Capture the cell that displays the provided text and extract its [x, y] central coordinate. 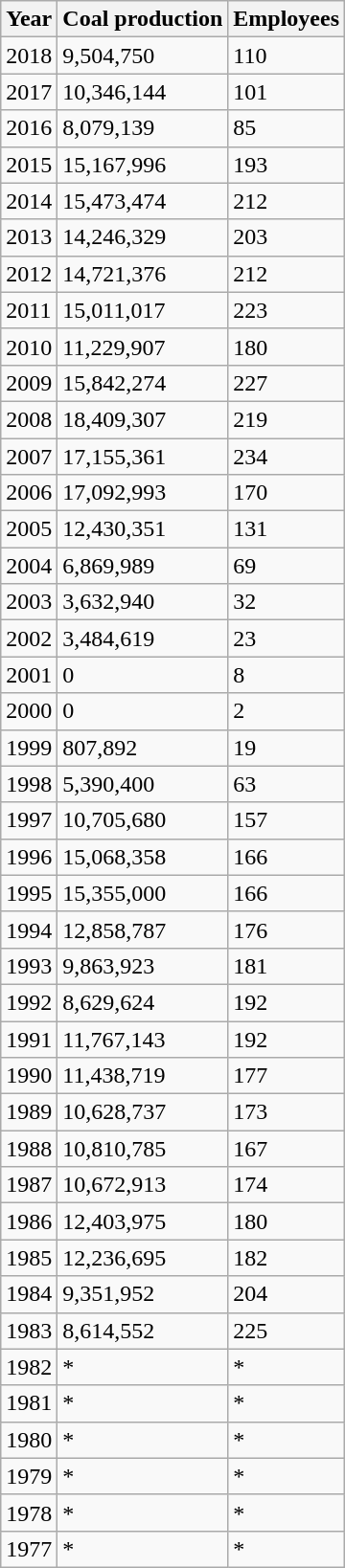
15,167,996 [143, 165]
234 [287, 457]
1999 [29, 748]
219 [287, 419]
15,473,474 [143, 201]
11,229,907 [143, 347]
12,236,695 [143, 1258]
8,079,139 [143, 128]
182 [287, 1258]
15,842,274 [143, 383]
1990 [29, 1076]
23 [287, 638]
1985 [29, 1258]
12,430,351 [143, 529]
1997 [29, 820]
1977 [29, 1549]
2016 [29, 128]
14,721,376 [143, 274]
Year [29, 19]
8 [287, 675]
2002 [29, 638]
15,355,000 [143, 893]
101 [287, 92]
225 [287, 1331]
9,863,923 [143, 966]
223 [287, 310]
17,155,361 [143, 457]
1983 [29, 1331]
1998 [29, 784]
12,858,787 [143, 930]
203 [287, 237]
110 [287, 56]
12,403,975 [143, 1221]
9,504,750 [143, 56]
2005 [29, 529]
2 [287, 711]
2011 [29, 310]
170 [287, 493]
17,092,993 [143, 493]
2015 [29, 165]
11,767,143 [143, 1039]
9,351,952 [143, 1294]
174 [287, 1185]
204 [287, 1294]
5,390,400 [143, 784]
3,632,940 [143, 602]
2003 [29, 602]
10,628,737 [143, 1112]
1980 [29, 1440]
1988 [29, 1149]
63 [287, 784]
1984 [29, 1294]
8,614,552 [143, 1331]
11,438,719 [143, 1076]
1991 [29, 1039]
131 [287, 529]
157 [287, 820]
2001 [29, 675]
8,629,624 [143, 1002]
10,705,680 [143, 820]
2007 [29, 457]
1993 [29, 966]
1981 [29, 1403]
69 [287, 566]
15,068,358 [143, 857]
1994 [29, 930]
227 [287, 383]
2006 [29, 493]
173 [287, 1112]
2009 [29, 383]
10,672,913 [143, 1185]
1996 [29, 857]
32 [287, 602]
193 [287, 165]
807,892 [143, 748]
2017 [29, 92]
2004 [29, 566]
18,409,307 [143, 419]
6,869,989 [143, 566]
2010 [29, 347]
2018 [29, 56]
1986 [29, 1221]
Coal production [143, 19]
Employees [287, 19]
177 [287, 1076]
14,246,329 [143, 237]
2013 [29, 237]
85 [287, 128]
2008 [29, 419]
10,810,785 [143, 1149]
167 [287, 1149]
1992 [29, 1002]
1989 [29, 1112]
181 [287, 966]
1979 [29, 1476]
3,484,619 [143, 638]
1995 [29, 893]
1982 [29, 1367]
2014 [29, 201]
15,011,017 [143, 310]
176 [287, 930]
2012 [29, 274]
1978 [29, 1512]
2000 [29, 711]
1987 [29, 1185]
19 [287, 748]
10,346,144 [143, 92]
